Detect which cell encompasses the target text, then output its (X, Y) center coordinate. 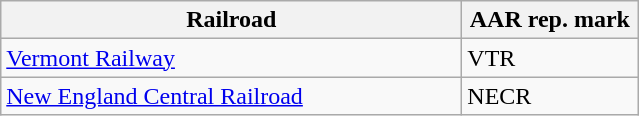
Vermont Railway (232, 58)
Railroad (232, 20)
NECR (550, 96)
New England Central Railroad (232, 96)
VTR (550, 58)
AAR rep. mark (550, 20)
